Capture the cell that displays the provided text and extract its [X, Y] central coordinate. 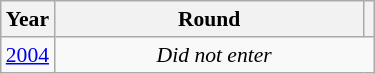
Did not enter [214, 55]
Round [209, 19]
Year [28, 19]
2004 [28, 55]
